Identify which cell holds the provided text, then report its (x, y) central coordinate. 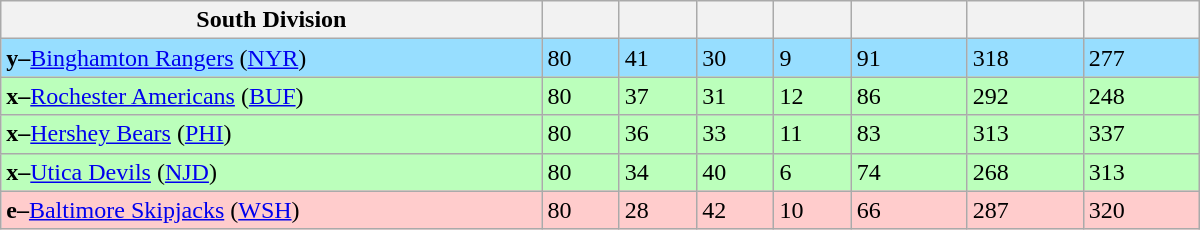
11 (812, 134)
40 (736, 172)
10 (812, 210)
318 (1025, 58)
South Division (272, 20)
y–Binghamton Rangers (NYR) (272, 58)
37 (658, 96)
268 (1025, 172)
41 (658, 58)
9 (812, 58)
36 (658, 134)
e–Baltimore Skipjacks (WSH) (272, 210)
33 (736, 134)
30 (736, 58)
287 (1025, 210)
292 (1025, 96)
28 (658, 210)
6 (812, 172)
x–Hershey Bears (PHI) (272, 134)
86 (909, 96)
31 (736, 96)
91 (909, 58)
42 (736, 210)
83 (909, 134)
x–Utica Devils (NJD) (272, 172)
277 (1141, 58)
74 (909, 172)
66 (909, 210)
x–Rochester Americans (BUF) (272, 96)
337 (1141, 134)
248 (1141, 96)
320 (1141, 210)
12 (812, 96)
34 (658, 172)
